Identify which cell holds the provided text, then report its [X, Y] central coordinate. 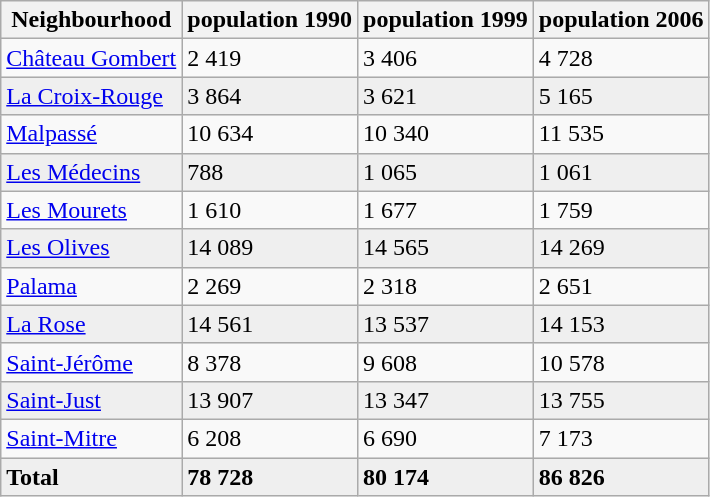
13 537 [446, 324]
4 728 [621, 58]
2 269 [270, 286]
1 065 [446, 172]
3 621 [446, 96]
6 690 [446, 438]
La Croix-Rouge [92, 96]
population 1990 [270, 20]
1 610 [270, 210]
Malpassé [92, 134]
14 153 [621, 324]
5 165 [621, 96]
Les Mourets [92, 210]
9 608 [446, 362]
80 174 [446, 477]
86 826 [621, 477]
3 406 [446, 58]
788 [270, 172]
population 1999 [446, 20]
7 173 [621, 438]
population 2006 [621, 20]
10 634 [270, 134]
14 565 [446, 248]
Neighbourhood [92, 20]
La Rose [92, 324]
8 378 [270, 362]
Total [92, 477]
14 089 [270, 248]
10 578 [621, 362]
2 651 [621, 286]
Saint-Jérôme [92, 362]
10 340 [446, 134]
1 061 [621, 172]
1 677 [446, 210]
14 561 [270, 324]
11 535 [621, 134]
78 728 [270, 477]
3 864 [270, 96]
13 907 [270, 400]
Saint-Mitre [92, 438]
6 208 [270, 438]
Château Gombert [92, 58]
2 419 [270, 58]
Palama [92, 286]
14 269 [621, 248]
13 347 [446, 400]
Saint-Just [92, 400]
Les Médecins [92, 172]
Les Olives [92, 248]
2 318 [446, 286]
13 755 [621, 400]
1 759 [621, 210]
